Capture the cell that displays the provided text and extract its (X, Y) central coordinate. 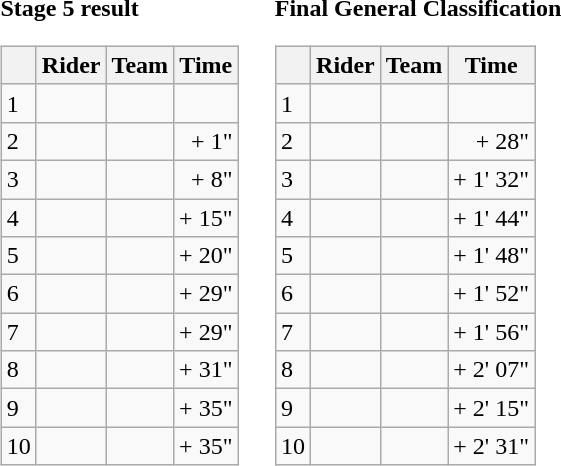
+ 20" (206, 256)
+ 2' 15" (492, 408)
+ 1' 52" (492, 294)
+ 1' 32" (492, 179)
+ 8" (206, 179)
+ 1' 44" (492, 217)
+ 28" (492, 141)
+ 2' 31" (492, 446)
+ 1' 56" (492, 332)
+ 1' 48" (492, 256)
+ 2' 07" (492, 370)
+ 15" (206, 217)
+ 1" (206, 141)
+ 31" (206, 370)
